Detect which cell encompasses the target text, then output its [X, Y] center coordinate. 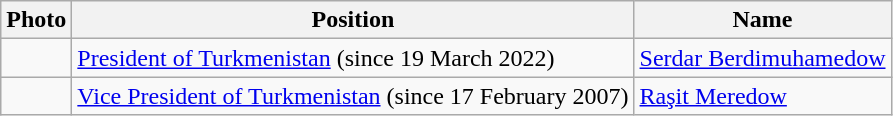
Position [353, 20]
Name [762, 20]
Raşit Meredow [762, 96]
Photo [36, 20]
Vice President of Turkmenistan (since 17 February 2007) [353, 96]
President of Turkmenistan (since 19 March 2022) [353, 58]
Serdar Berdimuhamedow [762, 58]
